Capture the cell that displays the provided text and extract its (x, y) central coordinate. 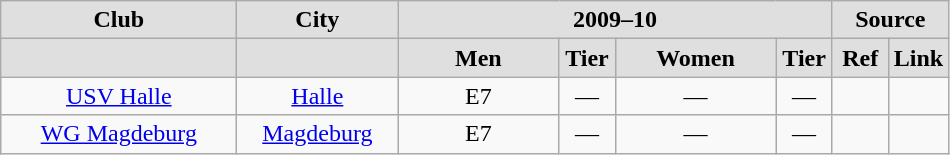
Magdeburg (318, 134)
Source (890, 20)
Men (478, 58)
WG Magdeburg (119, 134)
Club (119, 20)
USV Halle (119, 96)
2009–10 (615, 20)
Women (696, 58)
City (318, 20)
Ref (860, 58)
Link (918, 58)
Halle (318, 96)
